Pinpoint the cell where the given text exists, returning its [X, Y] midpoint coordinate. 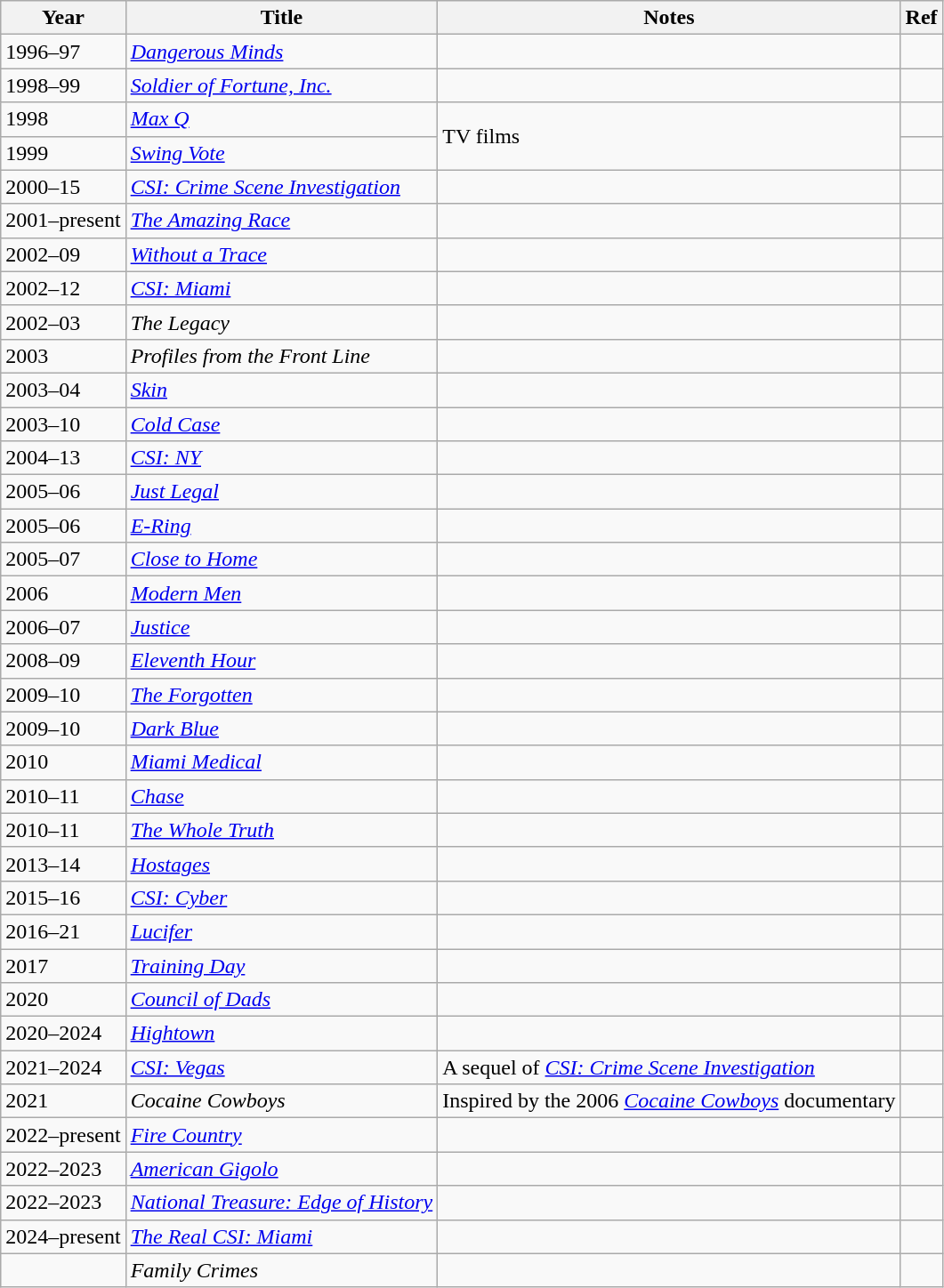
Dangerous Minds [281, 52]
Close to Home [281, 559]
2015–16 [63, 898]
Swing Vote [281, 153]
Hightown [281, 1034]
Without a Trace [281, 254]
2016–21 [63, 931]
Ref [922, 18]
2006–07 [63, 627]
TV films [669, 136]
Fire Country [281, 1135]
Skin [281, 390]
2013–14 [63, 864]
Chase [281, 796]
1996–97 [63, 52]
1998–99 [63, 85]
Dark Blue [281, 729]
The Amazing Race [281, 221]
The Whole Truth [281, 830]
Just Legal [281, 492]
Lucifer [281, 931]
A sequel of CSI: Crime Scene Investigation [669, 1067]
Profiles from the Front Line [281, 356]
2021 [63, 1101]
Max Q [281, 119]
E-Ring [281, 526]
2024–present [63, 1236]
Hostages [281, 864]
2003–10 [63, 424]
Eleventh Hour [281, 661]
2022–present [63, 1135]
National Treasure: Edge of History [281, 1203]
Family Crimes [281, 1270]
2020–2024 [63, 1034]
2004–13 [63, 458]
American Gigolo [281, 1169]
2008–09 [63, 661]
CSI: Crime Scene Investigation [281, 187]
2003 [63, 356]
Notes [669, 18]
2017 [63, 965]
Council of Dads [281, 1000]
Soldier of Fortune, Inc. [281, 85]
2006 [63, 593]
2020 [63, 1000]
The Legacy [281, 322]
2010 [63, 762]
Inspired by the 2006 Cocaine Cowboys documentary [669, 1101]
Miami Medical [281, 762]
Modern Men [281, 593]
CSI: Cyber [281, 898]
The Forgotten [281, 695]
Justice [281, 627]
2001–present [63, 221]
2003–04 [63, 390]
CSI: Vegas [281, 1067]
The Real CSI: Miami [281, 1236]
Cold Case [281, 424]
2021–2024 [63, 1067]
CSI: Miami [281, 288]
Training Day [281, 965]
1998 [63, 119]
Year [63, 18]
Cocaine Cowboys [281, 1101]
1999 [63, 153]
2002–09 [63, 254]
2005–07 [63, 559]
2002–03 [63, 322]
Title [281, 18]
CSI: NY [281, 458]
2002–12 [63, 288]
2000–15 [63, 187]
